Capture the cell that displays the provided text and extract its (X, Y) central coordinate. 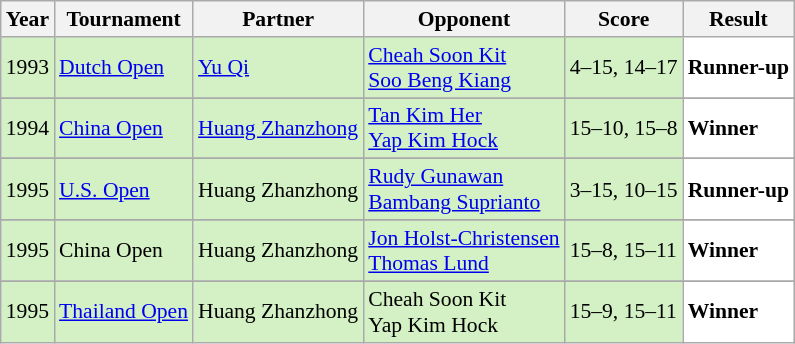
Rudy Gunawan Bambang Suprianto (464, 190)
Score (624, 19)
Result (738, 19)
3–15, 10–15 (624, 190)
Jon Holst-Christensen Thomas Lund (464, 250)
Cheah Soon Kit Soo Beng Kiang (464, 68)
Cheah Soon Kit Yap Kim Hock (464, 312)
Year (28, 19)
Dutch Open (124, 68)
Yu Qi (278, 68)
Tan Kim Her Yap Kim Hock (464, 128)
15–8, 15–11 (624, 250)
Thailand Open (124, 312)
1994 (28, 128)
1993 (28, 68)
15–10, 15–8 (624, 128)
4–15, 14–17 (624, 68)
Partner (278, 19)
Tournament (124, 19)
15–9, 15–11 (624, 312)
Opponent (464, 19)
U.S. Open (124, 190)
